Find where the given text appears and provide that cell's center as [X, Y] coordinate. 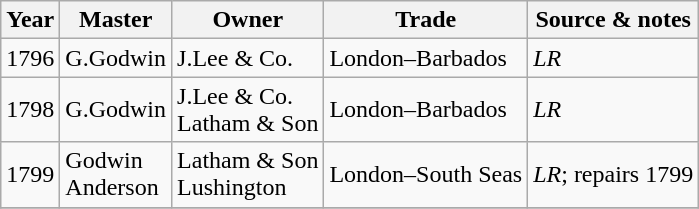
GodwinAnderson [116, 174]
1796 [30, 58]
Latham & SonLushington [248, 174]
1799 [30, 174]
Master [116, 20]
Owner [248, 20]
Source & notes [614, 20]
J.Lee & Co. [248, 58]
Trade [426, 20]
1798 [30, 110]
J.Lee & Co.Latham & Son [248, 110]
LR; repairs 1799 [614, 174]
Year [30, 20]
London–South Seas [426, 174]
